Return the [x, y] coordinate for the center point of the cell that contains the specified text.  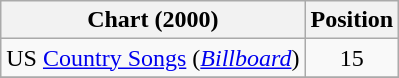
US Country Songs (Billboard) [153, 58]
Chart (2000) [153, 20]
Position [352, 20]
15 [352, 58]
